Capture the cell that displays the provided text and extract its [x, y] central coordinate. 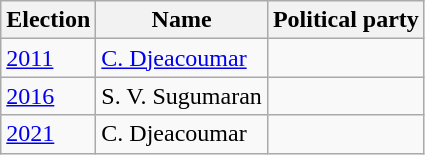
2011 [48, 58]
S. V. Sugumaran [182, 96]
Election [48, 20]
Political party [346, 20]
2016 [48, 96]
Name [182, 20]
2021 [48, 134]
